For the text-containing cell, return its midpoint in (X, Y) coordinate format. 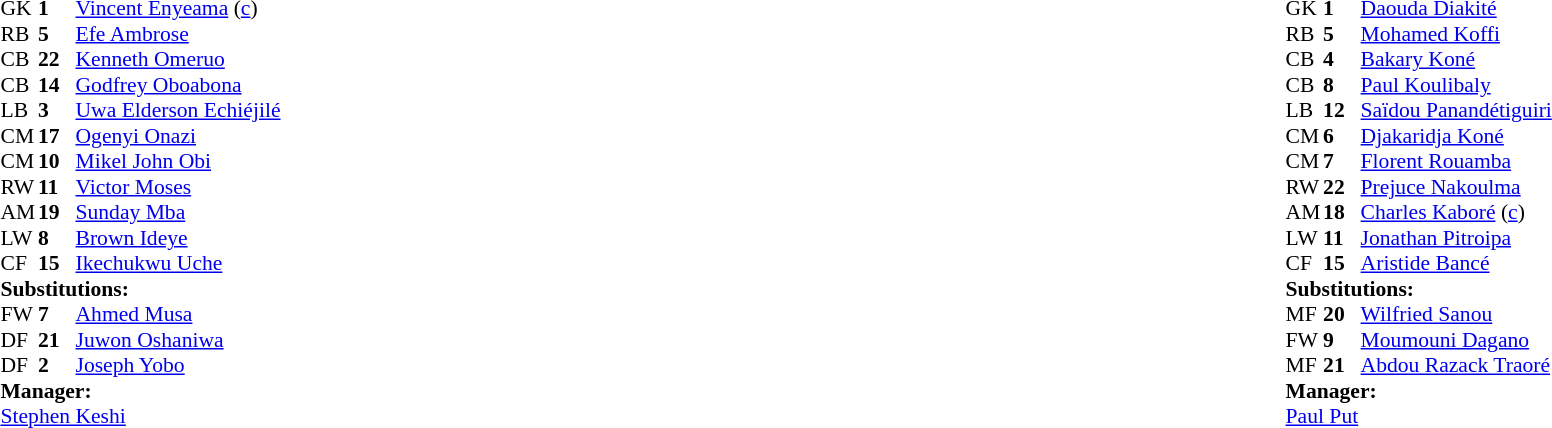
9 (1342, 340)
4 (1342, 59)
10 (57, 161)
Prejuce Nakoulma (1456, 187)
Sunday Mba (178, 213)
Wilfried Sanou (1456, 315)
Charles Kaboré (c) (1456, 213)
3 (57, 111)
Ogenyi Onazi (178, 136)
Efe Ambrose (178, 34)
19 (57, 213)
Aristide Bancé (1456, 263)
Ikechukwu Uche (178, 263)
Abdou Razack Traoré (1456, 365)
20 (1342, 315)
Bakary Koné (1456, 59)
Ahmed Musa (178, 315)
14 (57, 85)
Jonathan Pitroipa (1456, 238)
6 (1342, 136)
Juwon Oshaniwa (178, 340)
18 (1342, 213)
Florent Rouamba (1456, 161)
Victor Moses (178, 187)
17 (57, 136)
Uwa Elderson Echiéjilé (178, 111)
Djakaridja Koné (1456, 136)
Brown Ideye (178, 238)
Paul Koulibaly (1456, 85)
Saïdou Panandétiguiri (1456, 111)
Joseph Yobo (178, 365)
Kenneth Omeruo (178, 59)
2 (57, 365)
Mikel John Obi (178, 161)
Moumouni Dagano (1456, 340)
Godfrey Oboabona (178, 85)
12 (1342, 111)
Mohamed Koffi (1456, 34)
